For the text-containing cell, return its midpoint in [x, y] coordinate format. 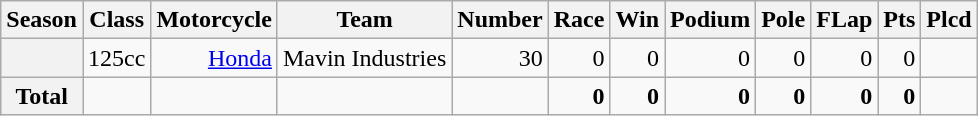
Class [116, 20]
Season [42, 20]
Honda [214, 58]
30 [500, 58]
Pts [900, 20]
Race [579, 20]
Pole [784, 20]
Number [500, 20]
Win [638, 20]
FLap [844, 20]
125cc [116, 58]
Total [42, 96]
Mavin Industries [364, 58]
Motorcycle [214, 20]
Podium [710, 20]
Team [364, 20]
Plcd [949, 20]
